Provide the [x, y] coordinate of the cell's center where the given text is located.  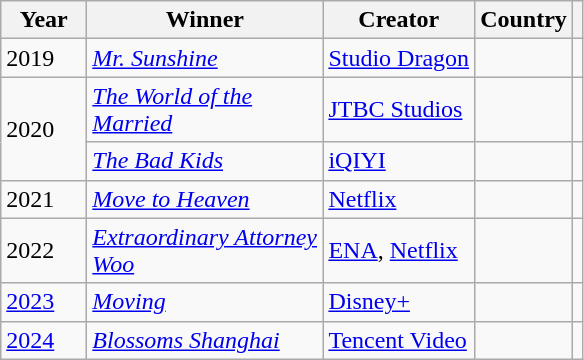
2019 [44, 58]
Studio Dragon [399, 58]
Creator [399, 20]
Year [44, 20]
Moving [205, 302]
Netflix [399, 199]
Tencent Video [399, 340]
2022 [44, 250]
JTBC Studios [399, 110]
Blossoms Shanghai [205, 340]
The World of the Married [205, 110]
Move to Heaven [205, 199]
2024 [44, 340]
ENA, Netflix [399, 250]
2021 [44, 199]
Disney+ [399, 302]
Country [524, 20]
Mr. Sunshine [205, 58]
The Bad Kids [205, 161]
2023 [44, 302]
Extraordinary Attorney Woo [205, 250]
iQIYI [399, 161]
Winner [205, 20]
2020 [44, 128]
